Scan for the cell matching the given text and deliver its [X, Y] coordinate at center. 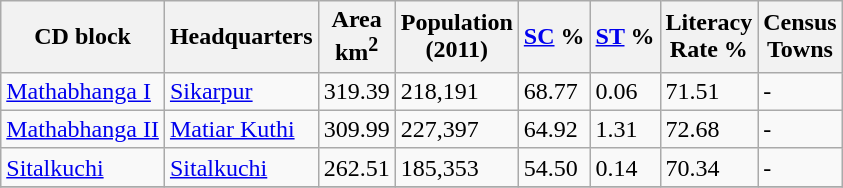
227,397 [456, 129]
185,353 [456, 167]
SC % [554, 37]
309.99 [356, 129]
218,191 [456, 91]
ST % [625, 37]
72.68 [709, 129]
262.51 [356, 167]
1.31 [625, 129]
Mathabhanga II [83, 129]
64.92 [554, 129]
Mathabhanga I [83, 91]
CD block [83, 37]
54.50 [554, 167]
Headquarters [241, 37]
71.51 [709, 91]
319.39 [356, 91]
Areakm2 [356, 37]
0.06 [625, 91]
Matiar Kuthi [241, 129]
68.77 [554, 91]
Literacy Rate % [709, 37]
0.14 [625, 167]
CensusTowns [800, 37]
Sikarpur [241, 91]
70.34 [709, 167]
Population(2011) [456, 37]
